Capture the cell that displays the provided text and extract its [X, Y] central coordinate. 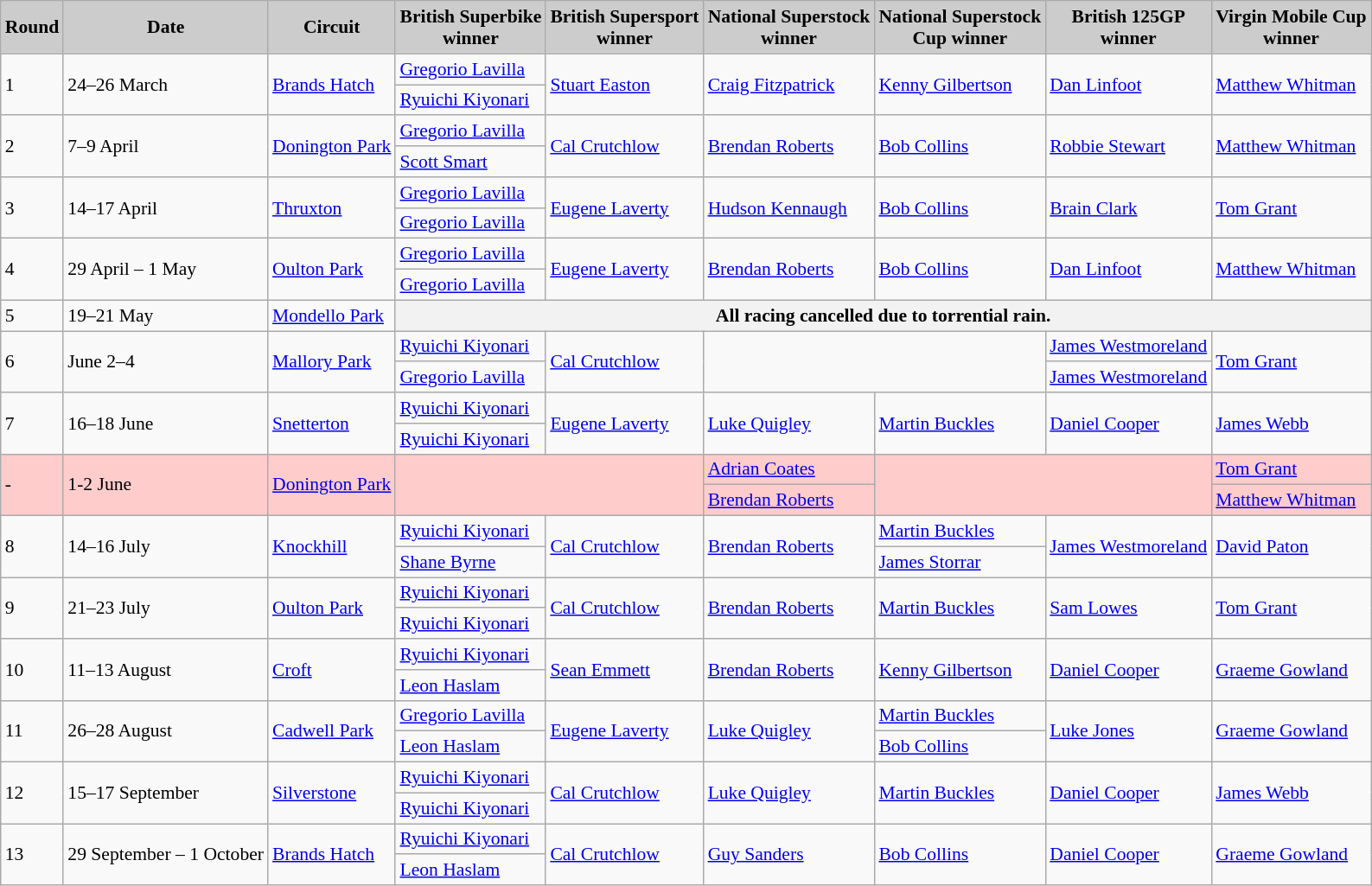
1-2 June [166, 484]
June 2–4 [166, 361]
Shane Byrne [470, 562]
Thruxton [332, 207]
5 [33, 316]
29 April – 1 May [166, 270]
Guy Sanders [789, 854]
All racing cancelled due to torrential rain. [883, 316]
14–17 April [166, 207]
Croft [332, 669]
7 [33, 424]
Mallory Park [332, 361]
19–21 May [166, 316]
8 [33, 546]
11–13 August [166, 669]
National Superstock winner [789, 28]
British 125GP winner [1128, 28]
1 [33, 85]
13 [33, 854]
4 [33, 270]
Virgin Mobile Cup winner [1291, 28]
British Supersport winner [624, 28]
7–9 April [166, 147]
11 [33, 731]
29 September – 1 October [166, 854]
Brain Clark [1128, 207]
James Storrar [960, 562]
15–17 September [166, 794]
Robbie Stewart [1128, 147]
Round [33, 28]
National Superstock Cup winner [960, 28]
British Superbike winner [470, 28]
Circuit [332, 28]
Stuart Easton [624, 85]
Snetterton [332, 424]
Luke Jones [1128, 731]
Craig Fitzpatrick [789, 85]
3 [33, 207]
24–26 March [166, 85]
Mondello Park [332, 316]
6 [33, 361]
Cadwell Park [332, 731]
Hudson Kennaugh [789, 207]
26–28 August [166, 731]
David Paton [1291, 546]
16–18 June [166, 424]
Knockhill [332, 546]
21–23 July [166, 609]
10 [33, 669]
Sam Lowes [1128, 609]
- [33, 484]
Adrian Coates [789, 469]
9 [33, 609]
2 [33, 147]
12 [33, 794]
14–16 July [166, 546]
Scott Smart [470, 162]
Silverstone [332, 794]
Date [166, 28]
Sean Emmett [624, 669]
